Locate the cell with the specified text and output its (X, Y) center coordinate. 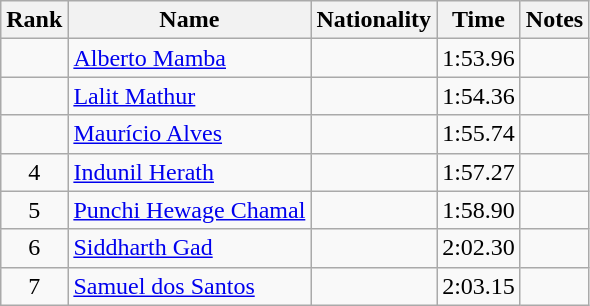
Name (190, 20)
2:02.30 (479, 248)
1:58.90 (479, 210)
1:54.36 (479, 96)
7 (34, 286)
Nationality (374, 20)
1:57.27 (479, 172)
1:55.74 (479, 134)
Indunil Herath (190, 172)
Punchi Hewage Chamal (190, 210)
Lalit Mathur (190, 96)
Maurício Alves (190, 134)
4 (34, 172)
1:53.96 (479, 58)
Samuel dos Santos (190, 286)
2:03.15 (479, 286)
5 (34, 210)
6 (34, 248)
Rank (34, 20)
Notes (554, 20)
Alberto Mamba (190, 58)
Time (479, 20)
Siddharth Gad (190, 248)
